Extract the (X, Y) coordinate from the center of the cell holding the provided text.  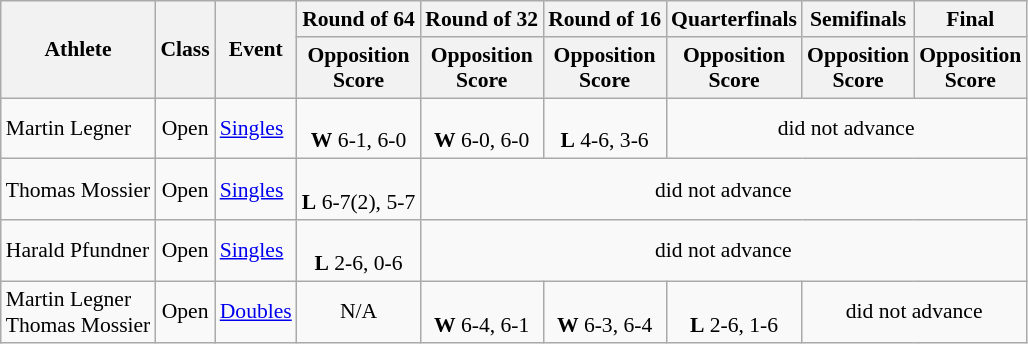
W 6-4, 6-1 (482, 312)
Semifinals (858, 19)
W 6-0, 6-0 (482, 128)
L 2-6, 0-6 (358, 250)
Final (970, 19)
Doubles (256, 312)
Athlete (78, 50)
Thomas Mossier (78, 190)
L 2-6, 1-6 (734, 312)
N/A (358, 312)
W 6-3, 6-4 (604, 312)
L 4-6, 3-6 (604, 128)
Round of 64 (358, 19)
W 6-1, 6-0 (358, 128)
Martin Legner (78, 128)
Harald Pfundner (78, 250)
L 6-7(2), 5-7 (358, 190)
Round of 32 (482, 19)
Quarterfinals (734, 19)
Round of 16 (604, 19)
Event (256, 50)
Martin LegnerThomas Mossier (78, 312)
Class (184, 50)
